Provide the (x, y) coordinate of the cell's center where the given text is located.  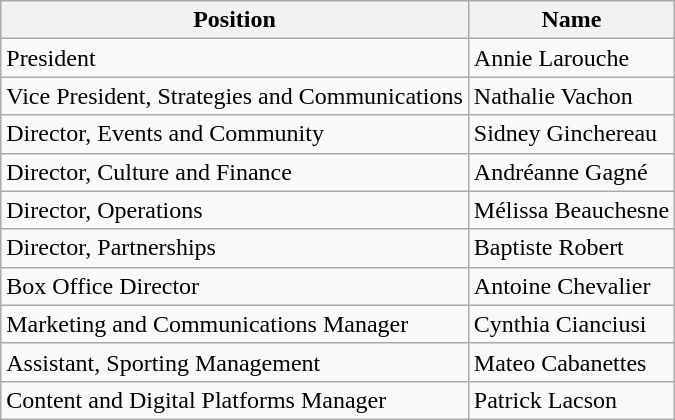
Vice President, Strategies and Communications (235, 96)
Director, Partnerships (235, 248)
Name (571, 20)
Director, Operations (235, 210)
Director, Events and Community (235, 134)
Annie Larouche (571, 58)
Patrick Lacson (571, 400)
Sidney Ginchereau (571, 134)
Antoine Chevalier (571, 286)
Marketing and Communications Manager (235, 324)
Content and Digital Platforms Manager (235, 400)
Baptiste Robert (571, 248)
President (235, 58)
Andréanne Gagné (571, 172)
Mateo Cabanettes (571, 362)
Position (235, 20)
Cynthia Cianciusi (571, 324)
Director, Culture and Finance (235, 172)
Assistant, Sporting Management (235, 362)
Box Office Director (235, 286)
Mélissa Beauchesne (571, 210)
Nathalie Vachon (571, 96)
